Identify which cell holds the provided text, then report its [X, Y] central coordinate. 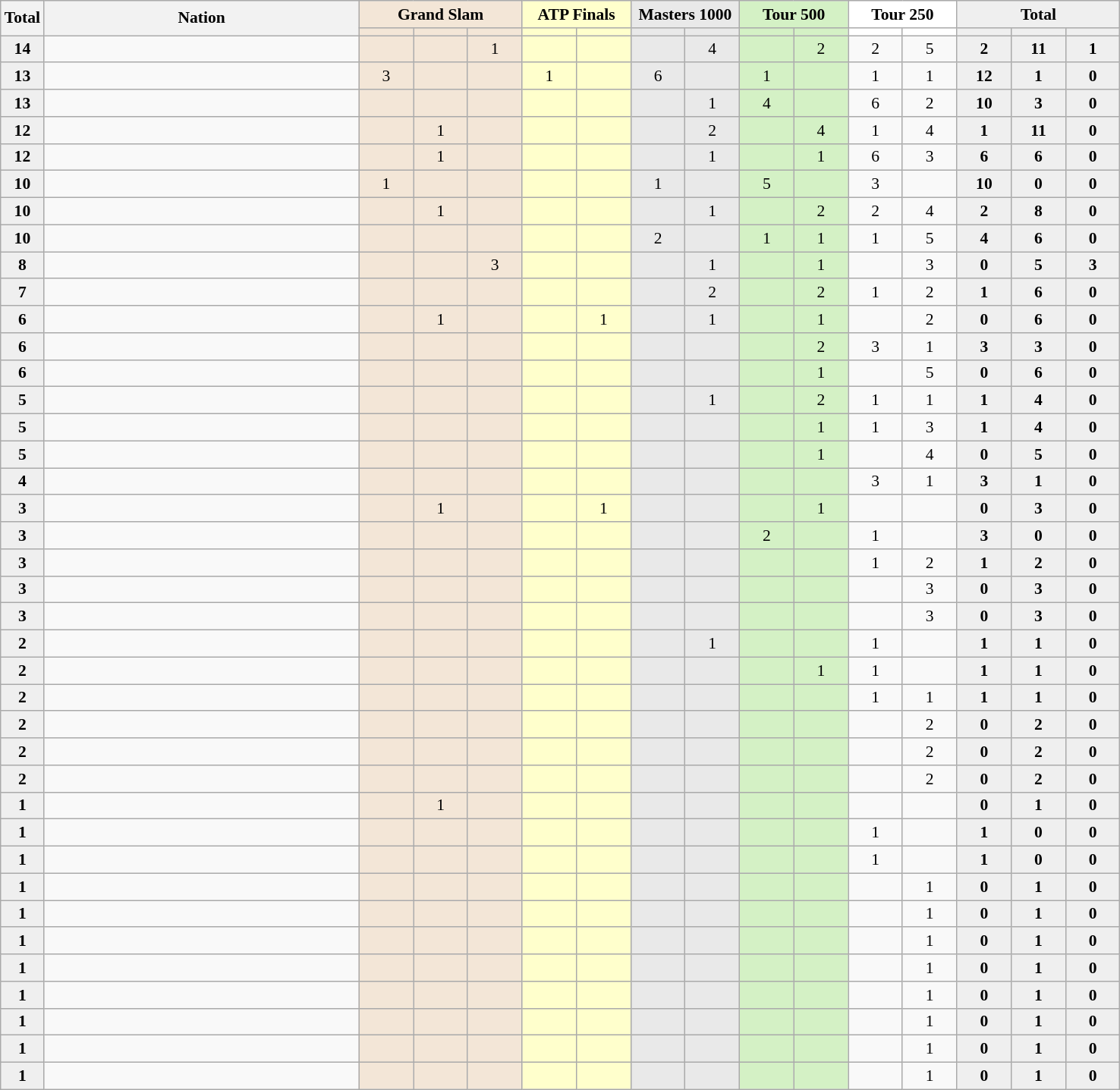
Nation [202, 18]
Tour 250 [903, 14]
Tour 500 [794, 14]
ATP Finals [577, 14]
7 [23, 293]
14 [23, 49]
Grand Slam [440, 14]
Masters 1000 [684, 14]
